Extract the [X, Y] coordinate from the center of the cell holding the provided text.  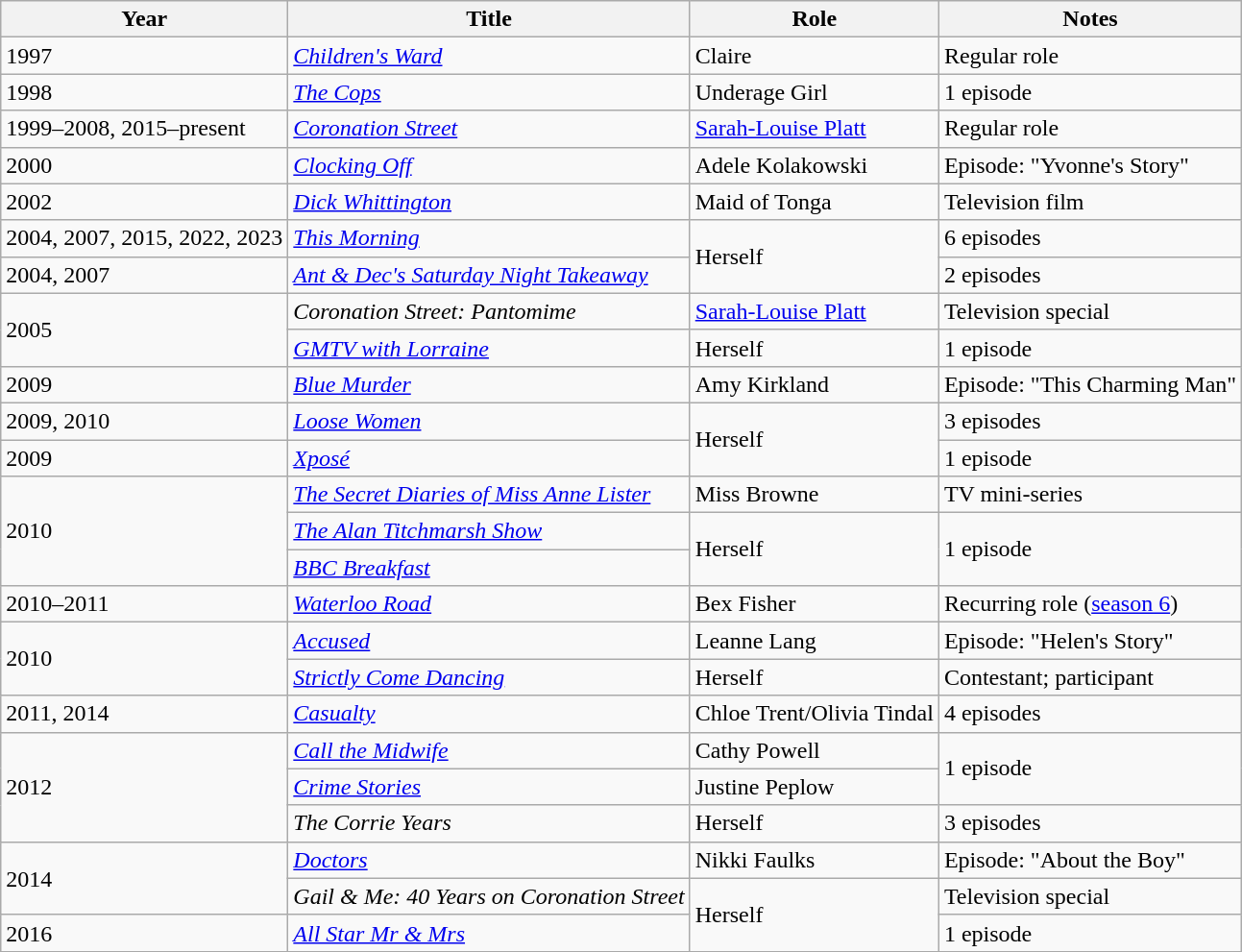
1998 [144, 92]
Coronation Street: Pantomime [489, 311]
Cathy Powell [815, 750]
Title [489, 19]
6 episodes [1089, 238]
Leanne Lang [815, 641]
Dick Whittington [489, 202]
2000 [144, 165]
Casualty [489, 714]
2002 [144, 202]
Nikki Faulks [815, 860]
GMTV with Lorraine [489, 348]
TV mini-series [1089, 495]
The Secret Diaries of Miss Anne Lister [489, 495]
2014 [144, 878]
Maid of Tonga [815, 202]
Underage Girl [815, 92]
2012 [144, 787]
Episode: "About the Boy" [1089, 860]
Doctors [489, 860]
Role [815, 19]
Amy Kirkland [815, 384]
Xposé [489, 458]
Coronation Street [489, 129]
Call the Midwife [489, 750]
Loose Women [489, 421]
2011, 2014 [144, 714]
Episode: "Yvonne's Story" [1089, 165]
BBC Breakfast [489, 568]
1999–2008, 2015–present [144, 129]
Accused [489, 641]
Crime Stories [489, 787]
Gail & Me: 40 Years on Coronation Street [489, 896]
Episode: "This Charming Man" [1089, 384]
2016 [144, 933]
Notes [1089, 19]
2010–2011 [144, 604]
Miss Browne [815, 495]
The Corrie Years [489, 823]
All Star Mr & Mrs [489, 933]
The Cops [489, 92]
2004, 2007 [144, 275]
The Alan Titchmarsh Show [489, 531]
Year [144, 19]
Strictly Come Dancing [489, 677]
1997 [144, 56]
Children's Ward [489, 56]
2005 [144, 330]
4 episodes [1089, 714]
Clocking Off [489, 165]
This Morning [489, 238]
Ant & Dec's Saturday Night Takeaway [489, 275]
2 episodes [1089, 275]
Television film [1089, 202]
2004, 2007, 2015, 2022, 2023 [144, 238]
Episode: "Helen's Story" [1089, 641]
Chloe Trent/Olivia Tindal [815, 714]
Adele Kolakowski [815, 165]
Contestant; participant [1089, 677]
Blue Murder [489, 384]
Bex Fisher [815, 604]
Recurring role (season 6) [1089, 604]
Waterloo Road [489, 604]
2009, 2010 [144, 421]
Claire [815, 56]
Justine Peplow [815, 787]
